Identify which cell holds the provided text, then report its [X, Y] central coordinate. 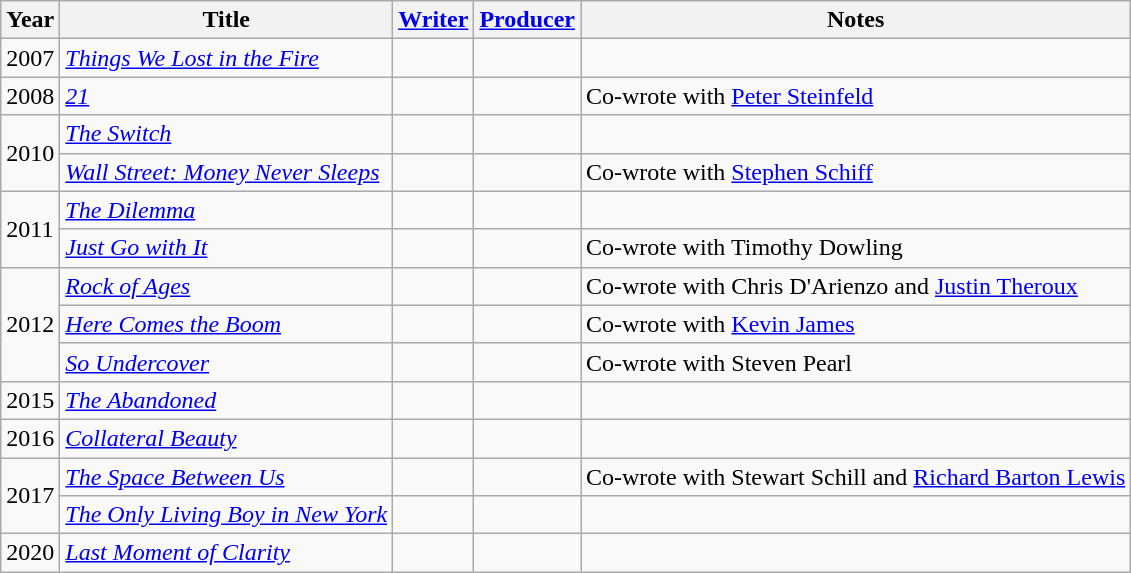
2012 [30, 324]
2017 [30, 496]
The Switch [226, 134]
Title [226, 20]
Wall Street: Money Never Sleeps [226, 172]
The Space Between Us [226, 477]
Writer [434, 20]
2008 [30, 96]
2011 [30, 229]
The Dilemma [226, 210]
Producer [528, 20]
Co-wrote with Timothy Dowling [855, 248]
Just Go with It [226, 248]
So Undercover [226, 362]
Co-wrote with Kevin James [855, 324]
Rock of Ages [226, 286]
Things We Lost in the Fire [226, 58]
Year [30, 20]
Last Moment of Clarity [226, 553]
2007 [30, 58]
Here Comes the Boom [226, 324]
Co-wrote with Steven Pearl [855, 362]
21 [226, 96]
Notes [855, 20]
Co-wrote with Chris D'Arienzo and Justin Theroux [855, 286]
2020 [30, 553]
2015 [30, 400]
The Abandoned [226, 400]
Collateral Beauty [226, 438]
Co-wrote with Stewart Schill and Richard Barton Lewis [855, 477]
2016 [30, 438]
Co-wrote with Peter Steinfeld [855, 96]
Co-wrote with Stephen Schiff [855, 172]
The Only Living Boy in New York [226, 515]
2010 [30, 153]
